Detect which cell encompasses the target text, then output its [X, Y] center coordinate. 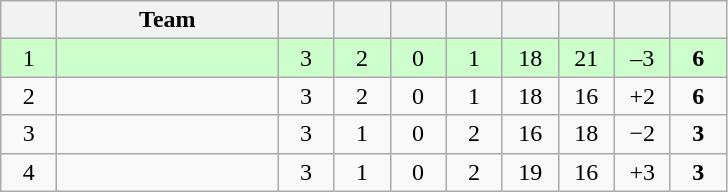
4 [29, 172]
Team [168, 20]
+2 [642, 96]
+3 [642, 172]
19 [530, 172]
−2 [642, 134]
–3 [642, 58]
21 [586, 58]
